Return the [X, Y] coordinate for the center point of the cell that contains the specified text.  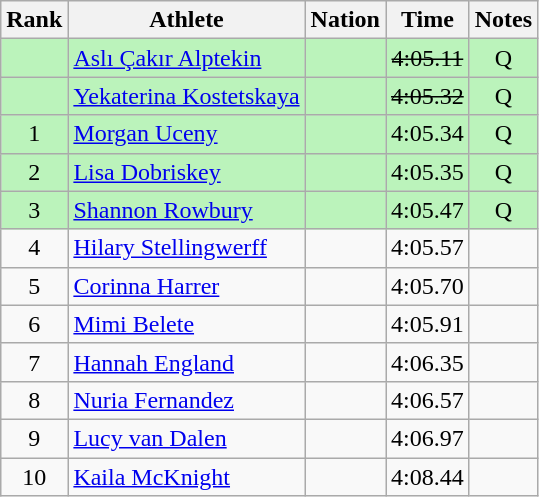
4:05.57 [428, 248]
Time [428, 20]
Notes [503, 20]
4:06.57 [428, 400]
Nuria Fernandez [186, 400]
Hilary Stellingwerff [186, 248]
Hannah England [186, 362]
4:05.32 [428, 96]
Mimi Belete [186, 324]
10 [34, 477]
Lucy van Dalen [186, 438]
4 [34, 248]
Aslı Çakır Alptekin [186, 58]
5 [34, 286]
Rank [34, 20]
Morgan Uceny [186, 134]
Nation [345, 20]
4:05.34 [428, 134]
2 [34, 172]
7 [34, 362]
4:06.35 [428, 362]
6 [34, 324]
3 [34, 210]
Shannon Rowbury [186, 210]
4:08.44 [428, 477]
4:05.11 [428, 58]
4:05.91 [428, 324]
Corinna Harrer [186, 286]
1 [34, 134]
4:05.35 [428, 172]
Yekaterina Kostetskaya [186, 96]
Kaila McKnight [186, 477]
8 [34, 400]
9 [34, 438]
4:05.47 [428, 210]
4:05.70 [428, 286]
4:06.97 [428, 438]
Lisa Dobriskey [186, 172]
Athlete [186, 20]
